Pinpoint the cell where the given text exists, returning its (X, Y) midpoint coordinate. 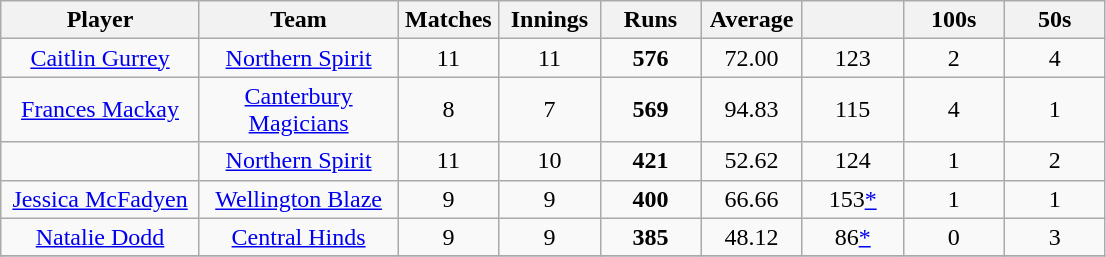
Average (752, 20)
Frances Mackay (100, 110)
100s (954, 20)
124 (852, 161)
Matches (448, 20)
Innings (550, 20)
Wellington Blaze (298, 199)
569 (650, 110)
Canterbury Magicians (298, 110)
94.83 (752, 110)
Natalie Dodd (100, 237)
400 (650, 199)
0 (954, 237)
576 (650, 58)
421 (650, 161)
Player (100, 20)
52.62 (752, 161)
Team (298, 20)
7 (550, 110)
385 (650, 237)
Caitlin Gurrey (100, 58)
3 (1054, 237)
115 (852, 110)
72.00 (752, 58)
10 (550, 161)
66.66 (752, 199)
153* (852, 199)
8 (448, 110)
123 (852, 58)
48.12 (752, 237)
Jessica McFadyen (100, 199)
50s (1054, 20)
86* (852, 237)
Runs (650, 20)
Central Hinds (298, 237)
